Capture the cell that displays the provided text and extract its [x, y] central coordinate. 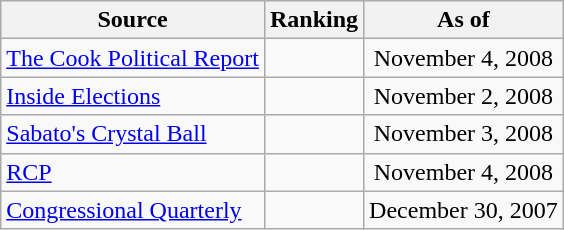
Congressional Quarterly [133, 210]
December 30, 2007 [464, 210]
RCP [133, 172]
Sabato's Crystal Ball [133, 134]
As of [464, 20]
Inside Elections [133, 96]
The Cook Political Report [133, 58]
November 2, 2008 [464, 96]
Ranking [314, 20]
Source [133, 20]
November 3, 2008 [464, 134]
